Pinpoint the cell where the given text exists, returning its [x, y] midpoint coordinate. 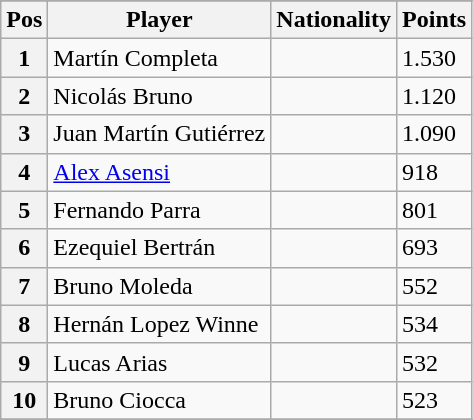
Lucas Arias [160, 362]
1.090 [434, 134]
552 [434, 286]
Fernando Parra [160, 210]
Juan Martín Gutiérrez [160, 134]
693 [434, 248]
4 [24, 172]
Bruno Moleda [160, 286]
9 [24, 362]
801 [434, 210]
10 [24, 400]
1.530 [434, 58]
523 [434, 400]
2 [24, 96]
Points [434, 20]
532 [434, 362]
1.120 [434, 96]
Hernán Lopez Winne [160, 324]
Bruno Ciocca [160, 400]
Nationality [334, 20]
Ezequiel Bertrán [160, 248]
Martín Completa [160, 58]
3 [24, 134]
Player [160, 20]
Pos [24, 20]
5 [24, 210]
1 [24, 58]
534 [434, 324]
Alex Asensi [160, 172]
Nicolás Bruno [160, 96]
7 [24, 286]
6 [24, 248]
918 [434, 172]
8 [24, 324]
